Search for the cell housing the specified text and yield its [x, y] center coordinate. 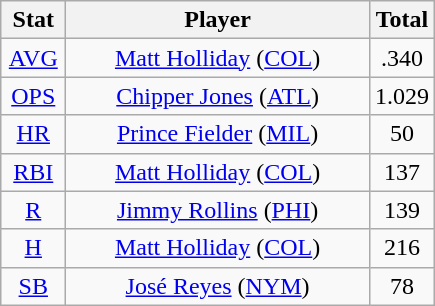
AVG [34, 58]
Prince Fielder (MIL) [218, 134]
.340 [402, 58]
Player [218, 20]
José Reyes (NYM) [218, 286]
OPS [34, 96]
137 [402, 172]
Chipper Jones (ATL) [218, 96]
1.029 [402, 96]
HR [34, 134]
Stat [34, 20]
216 [402, 248]
R [34, 210]
H [34, 248]
Jimmy Rollins (PHI) [218, 210]
139 [402, 210]
SB [34, 286]
50 [402, 134]
Total [402, 20]
78 [402, 286]
RBI [34, 172]
